From the cell containing the given text, extract its center point as (x, y) coordinate. 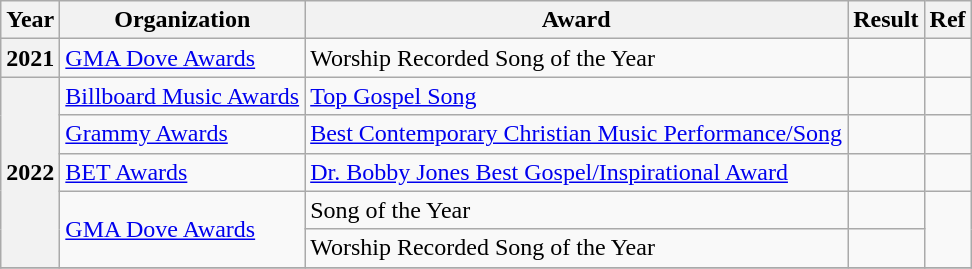
2021 (30, 58)
BET Awards (182, 172)
Organization (182, 20)
2022 (30, 172)
Result (886, 20)
Best Contemporary Christian Music Performance/Song (576, 134)
Year (30, 20)
Award (576, 20)
Grammy Awards (182, 134)
Billboard Music Awards (182, 96)
Dr. Bobby Jones Best Gospel/Inspirational Award (576, 172)
Top Gospel Song (576, 96)
Ref (948, 20)
Song of the Year (576, 210)
